Pinpoint the cell where the given text exists, returning its (X, Y) midpoint coordinate. 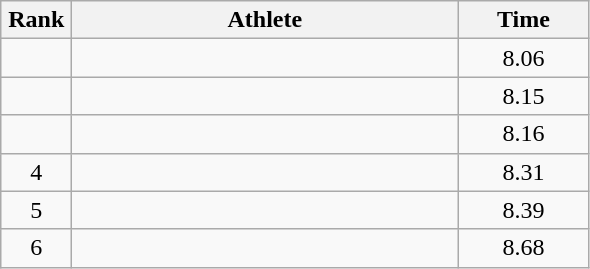
Time (524, 20)
5 (36, 210)
8.31 (524, 172)
8.68 (524, 248)
8.39 (524, 210)
6 (36, 248)
Rank (36, 20)
8.15 (524, 96)
4 (36, 172)
Athlete (265, 20)
8.06 (524, 58)
8.16 (524, 134)
